Find where the given text appears and provide that cell's center as (x, y) coordinate. 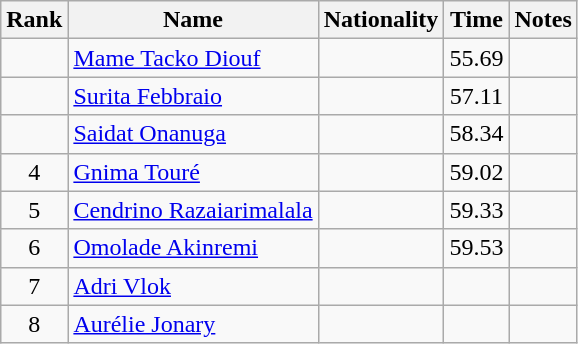
Nationality (381, 20)
Adri Vlok (193, 286)
Time (476, 20)
6 (34, 248)
Omolade Akinremi (193, 248)
58.34 (476, 134)
Saidat Onanuga (193, 134)
Surita Febbraio (193, 96)
7 (34, 286)
Mame Tacko Diouf (193, 58)
Name (193, 20)
Aurélie Jonary (193, 324)
8 (34, 324)
55.69 (476, 58)
59.33 (476, 210)
Gnima Touré (193, 172)
Rank (34, 20)
4 (34, 172)
Notes (543, 20)
59.02 (476, 172)
5 (34, 210)
57.11 (476, 96)
59.53 (476, 248)
Cendrino Razaiarimalala (193, 210)
